From the cell containing the given text, extract its center point as (x, y) coordinate. 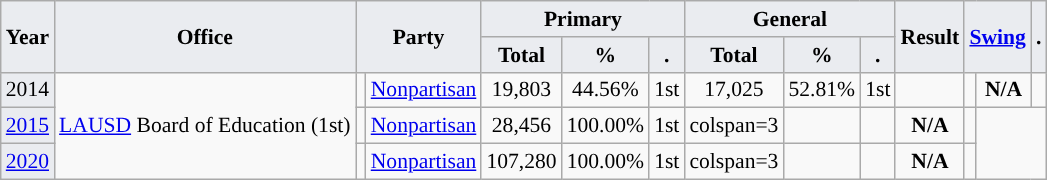
28,456 (521, 126)
2014 (28, 90)
52.81% (822, 90)
Office (205, 36)
107,280 (521, 162)
19,803 (521, 90)
Primary (582, 19)
LAUSD Board of Education (1st) (205, 126)
Swing (998, 36)
2015 (28, 126)
General (790, 19)
2020 (28, 162)
44.56% (606, 90)
Year (28, 36)
17,025 (734, 90)
Party (419, 36)
Result (930, 36)
